Return the [X, Y] coordinate for the center point of the cell that contains the specified text.  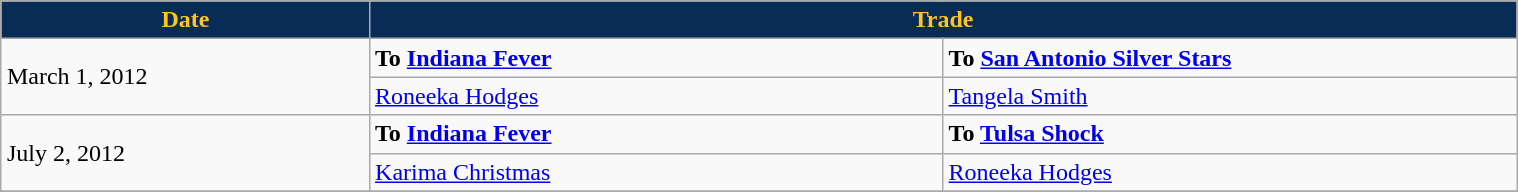
Karima Christmas [657, 172]
Trade [944, 20]
Date [185, 20]
Tangela Smith [1230, 96]
To Tulsa Shock [1230, 134]
To San Antonio Silver Stars [1230, 58]
July 2, 2012 [185, 153]
March 1, 2012 [185, 77]
